Extract the [X, Y] coordinate from the center of the cell holding the provided text.  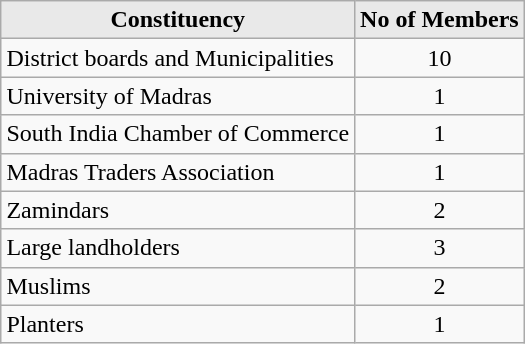
South India Chamber of Commerce [178, 134]
Planters [178, 324]
Muslims [178, 286]
University of Madras [178, 96]
No of Members [440, 20]
10 [440, 58]
District boards and Municipalities [178, 58]
Madras Traders Association [178, 172]
3 [440, 248]
Zamindars [178, 210]
Large landholders [178, 248]
Constituency [178, 20]
